Capture the cell that displays the provided text and extract its (x, y) central coordinate. 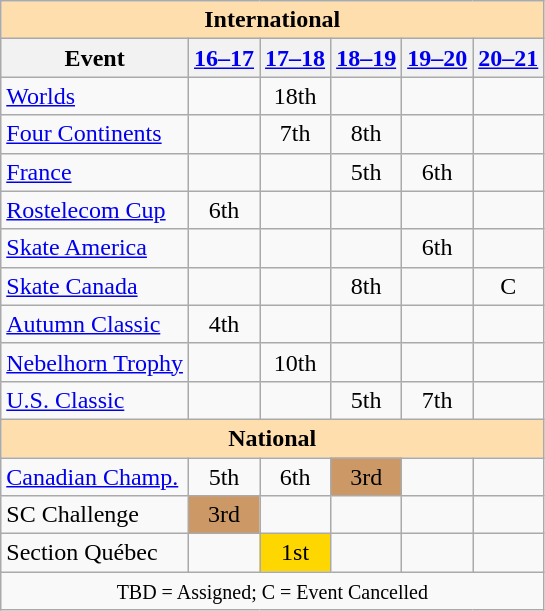
Event (95, 58)
20–21 (508, 58)
18–19 (366, 58)
TBD = Assigned; C = Event Cancelled (272, 591)
U.S. Classic (95, 400)
Four Continents (95, 134)
10th (296, 362)
17–18 (296, 58)
Rostelecom Cup (95, 210)
Skate America (95, 248)
Nebelhorn Trophy (95, 362)
16–17 (224, 58)
Section Québec (95, 553)
Autumn Classic (95, 324)
France (95, 172)
C (508, 286)
19–20 (438, 58)
4th (224, 324)
International (272, 20)
Worlds (95, 96)
National (272, 438)
18th (296, 96)
Skate Canada (95, 286)
1st (296, 553)
SC Challenge (95, 515)
Canadian Champ. (95, 477)
